Pinpoint the cell where the given text exists, returning its [x, y] midpoint coordinate. 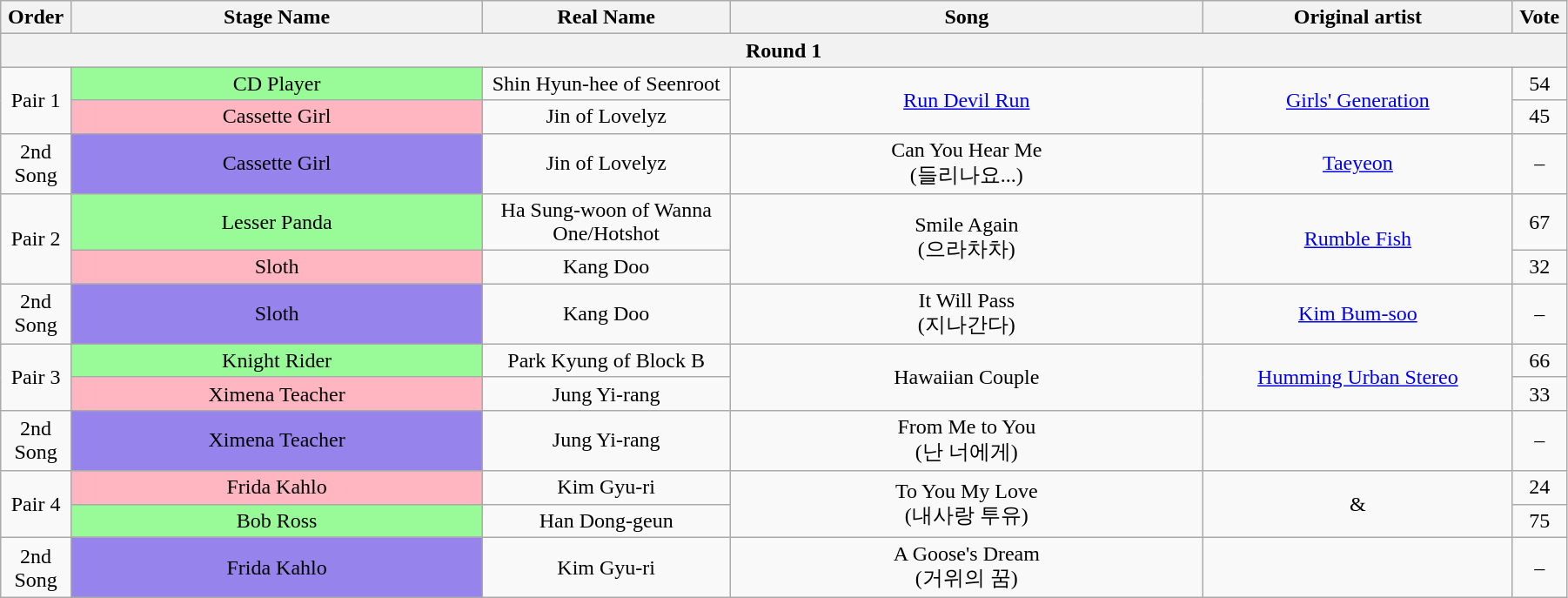
A Goose's Dream(거위의 꿈) [967, 568]
Girls' Generation [1357, 100]
Pair 4 [37, 504]
32 [1540, 267]
Song [967, 17]
Pair 2 [37, 239]
CD Player [277, 84]
Round 1 [784, 50]
Pair 1 [37, 100]
75 [1540, 521]
67 [1540, 223]
Shin Hyun-hee of Seenroot [606, 84]
Park Kyung of Block B [606, 360]
Hawaiian Couple [967, 377]
Stage Name [277, 17]
Original artist [1357, 17]
Taeyeon [1357, 164]
& [1357, 504]
45 [1540, 117]
66 [1540, 360]
Rumble Fish [1357, 239]
Humming Urban Stereo [1357, 377]
Lesser Panda [277, 223]
It Will Pass(지나간다) [967, 314]
33 [1540, 393]
Bob Ross [277, 521]
Can You Hear Me(들리나요...) [967, 164]
To You My Love(내사랑 투유) [967, 504]
54 [1540, 84]
Ha Sung-woon of Wanna One/Hotshot [606, 223]
Order [37, 17]
Han Dong-geun [606, 521]
Smile Again(으라차차) [967, 239]
Knight Rider [277, 360]
Vote [1540, 17]
From Me to You(난 너에게) [967, 440]
Pair 3 [37, 377]
Real Name [606, 17]
24 [1540, 487]
Run Devil Run [967, 100]
Kim Bum-soo [1357, 314]
